Locate the cell with the specified text and output its [X, Y] center coordinate. 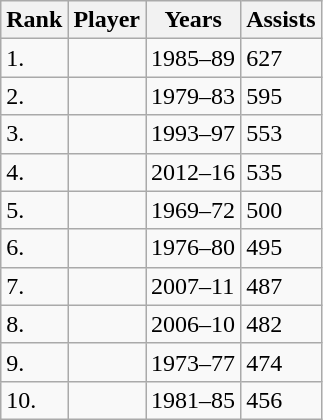
1. [34, 58]
Rank [34, 20]
4. [34, 172]
7. [34, 286]
500 [281, 210]
2012–16 [194, 172]
495 [281, 248]
2006–10 [194, 324]
2. [34, 96]
1973–77 [194, 362]
487 [281, 286]
Player [107, 20]
2007–11 [194, 286]
482 [281, 324]
1976–80 [194, 248]
3. [34, 134]
Years [194, 20]
595 [281, 96]
5. [34, 210]
9. [34, 362]
1981–85 [194, 400]
6. [34, 248]
456 [281, 400]
627 [281, 58]
10. [34, 400]
8. [34, 324]
1985–89 [194, 58]
474 [281, 362]
1969–72 [194, 210]
1993–97 [194, 134]
553 [281, 134]
535 [281, 172]
Assists [281, 20]
1979–83 [194, 96]
